Find where the given text appears and provide that cell's center as [X, Y] coordinate. 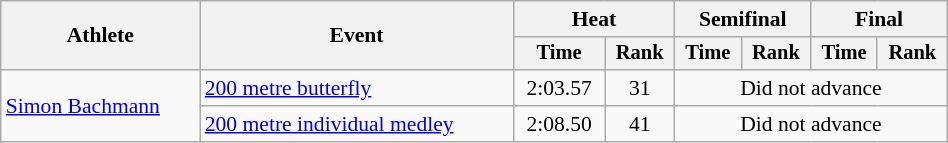
200 metre butterfly [357, 88]
2:03.57 [558, 88]
Final [879, 19]
Event [357, 36]
41 [640, 124]
200 metre individual medley [357, 124]
31 [640, 88]
Semifinal [743, 19]
Athlete [100, 36]
2:08.50 [558, 124]
Heat [594, 19]
Simon Bachmann [100, 106]
